Determine the (X, Y) coordinate at the center of the cell enclosing the given text.  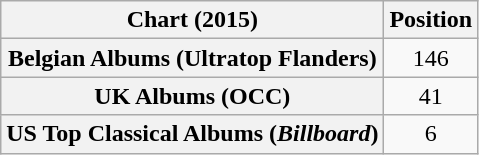
Chart (2015) (192, 20)
UK Albums (OCC) (192, 96)
Position (431, 20)
146 (431, 58)
41 (431, 96)
6 (431, 134)
US Top Classical Albums (Billboard) (192, 134)
Belgian Albums (Ultratop Flanders) (192, 58)
